Extract the (x, y) coordinate from the center of the cell holding the provided text.  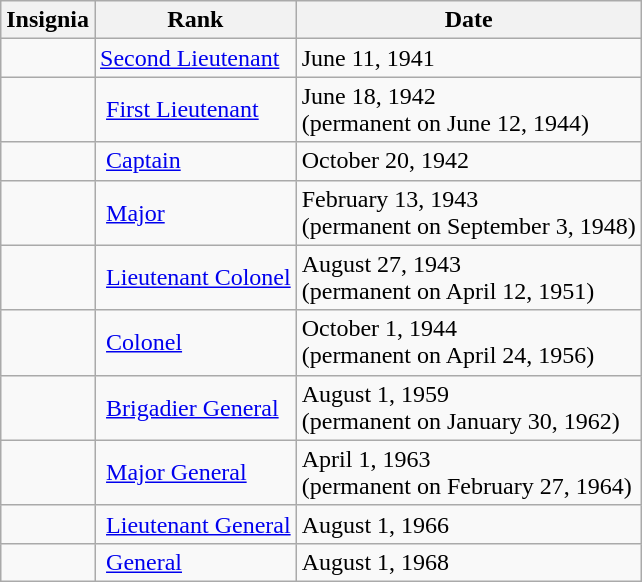
Rank (196, 20)
June 11, 1941 (468, 58)
April 1, 1963(permanent on February 27, 1964) (468, 472)
Second Lieutenant (196, 58)
Captain (196, 161)
August 1, 1959(permanent on January 30, 1962) (468, 408)
Major General (196, 472)
Major (196, 212)
Colonel (196, 342)
August 1, 1966 (468, 524)
August 27, 1943(permanent on April 12, 1951) (468, 278)
Brigadier General (196, 408)
Lieutenant General (196, 524)
February 13, 1943(permanent on September 3, 1948) (468, 212)
Lieutenant Colonel (196, 278)
October 1, 1944(permanent on April 24, 1956) (468, 342)
First Lieutenant (196, 110)
Date (468, 20)
August 1, 1968 (468, 562)
October 20, 1942 (468, 161)
Insignia (48, 20)
General (196, 562)
June 18, 1942(permanent on June 12, 1944) (468, 110)
